From the cell containing the given text, extract its center point as (X, Y) coordinate. 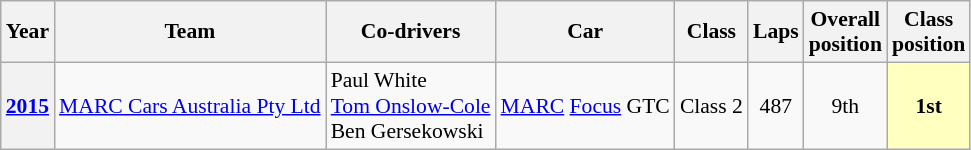
Class 2 (712, 106)
Year (28, 32)
Team (190, 32)
Paul White Tom Onslow-Cole Ben Gersekowski (411, 106)
487 (776, 106)
9th (846, 106)
1st (928, 106)
MARC Cars Australia Pty Ltd (190, 106)
Class (712, 32)
Laps (776, 32)
Overallposition (846, 32)
2015 (28, 106)
Car (586, 32)
MARC Focus GTC (586, 106)
Co-drivers (411, 32)
Classposition (928, 32)
